Locate the cell with the specified text and output its [X, Y] center coordinate. 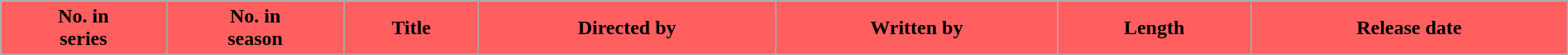
Written by [916, 28]
Title [411, 28]
Length [1154, 28]
No. inseason [255, 28]
No. inseries [84, 28]
Directed by [627, 28]
Release date [1409, 28]
